Scan for the cell matching the given text and deliver its [X, Y] coordinate at center. 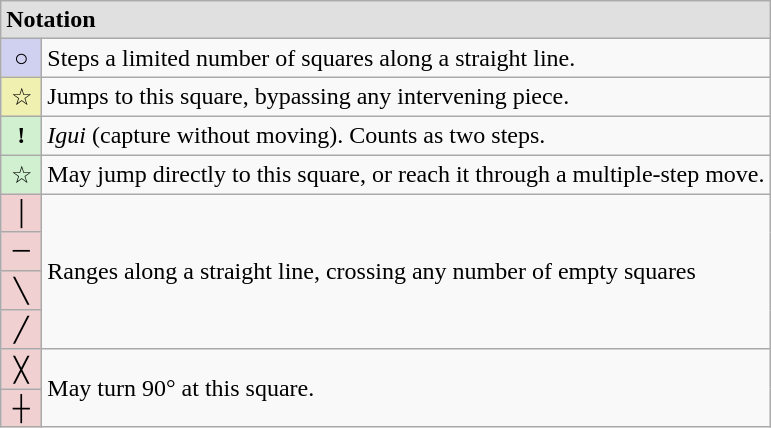
Igui (capture without moving). Counts as two steps. [406, 135]
Ranges along a straight line, crossing any number of empty squares [406, 272]
Jumps to this square, bypassing any intervening piece. [406, 97]
May turn 90° at this square. [406, 388]
╳ [22, 369]
! [22, 135]
│ [22, 213]
╱ [22, 330]
May jump directly to this square, or reach it through a multiple-step move. [406, 174]
┼ [22, 408]
○ [22, 58]
Steps a limited number of squares along a straight line. [406, 58]
╲ [22, 290]
Notation [386, 20]
─ [22, 251]
